Return the [x, y] coordinate for the center point of the cell that contains the specified text.  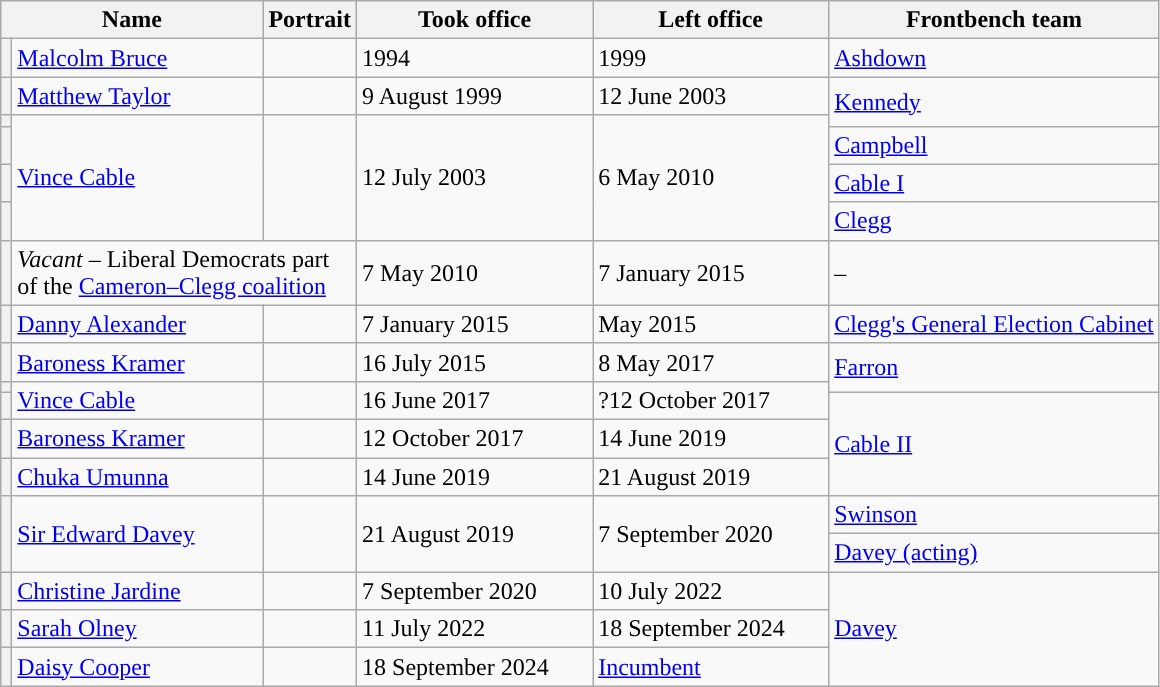
Left office [711, 20]
Sir Edward Davey [138, 534]
Chuka Umunna [138, 477]
8 May 2017 [711, 362]
Cable I [994, 183]
12 October 2017 [475, 438]
12 June 2003 [711, 96]
Portrait [310, 20]
16 July 2015 [475, 362]
– [994, 272]
Took office [475, 20]
May 2015 [711, 324]
Danny Alexander [138, 324]
1999 [711, 58]
Farron [994, 368]
1994 [475, 58]
Davey (acting) [994, 553]
11 July 2022 [475, 629]
Clegg [994, 221]
12 July 2003 [475, 178]
Davey [994, 629]
Sarah Olney [138, 629]
6 May 2010 [711, 178]
7 May 2010 [475, 272]
Kennedy [994, 102]
Frontbench team [994, 20]
Ashdown [994, 58]
9 August 1999 [475, 96]
Malcolm Bruce [138, 58]
10 July 2022 [711, 591]
Cable II [994, 444]
Matthew Taylor [138, 96]
Campbell [994, 145]
Name [132, 20]
Christine Jardine [138, 591]
Vacant – Liberal Democrats part of the Cameron–Clegg coalition [184, 272]
?12 October 2017 [711, 400]
Swinson [994, 515]
Clegg's General Election Cabinet [994, 324]
Incumbent [711, 667]
Daisy Cooper [138, 667]
16 June 2017 [475, 400]
